Extract the [X, Y] coordinate from the center of the cell holding the provided text.  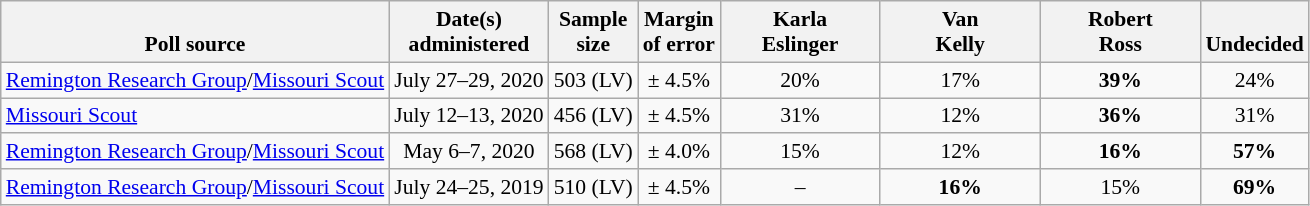
Undecided [1254, 32]
± 4.0% [679, 152]
17% [960, 80]
– [800, 187]
Marginof error [679, 32]
69% [1254, 187]
568 (LV) [594, 152]
May 6–7, 2020 [468, 152]
36% [1120, 116]
456 (LV) [594, 116]
RobertRoss [1120, 32]
24% [1254, 80]
510 (LV) [594, 187]
Missouri Scout [195, 116]
20% [800, 80]
39% [1120, 80]
Poll source [195, 32]
KarlaEslinger [800, 32]
Samplesize [594, 32]
VanKelly [960, 32]
57% [1254, 152]
July 27–29, 2020 [468, 80]
Date(s)administered [468, 32]
July 24–25, 2019 [468, 187]
July 12–13, 2020 [468, 116]
503 (LV) [594, 80]
